Capture the cell that displays the provided text and extract its [X, Y] central coordinate. 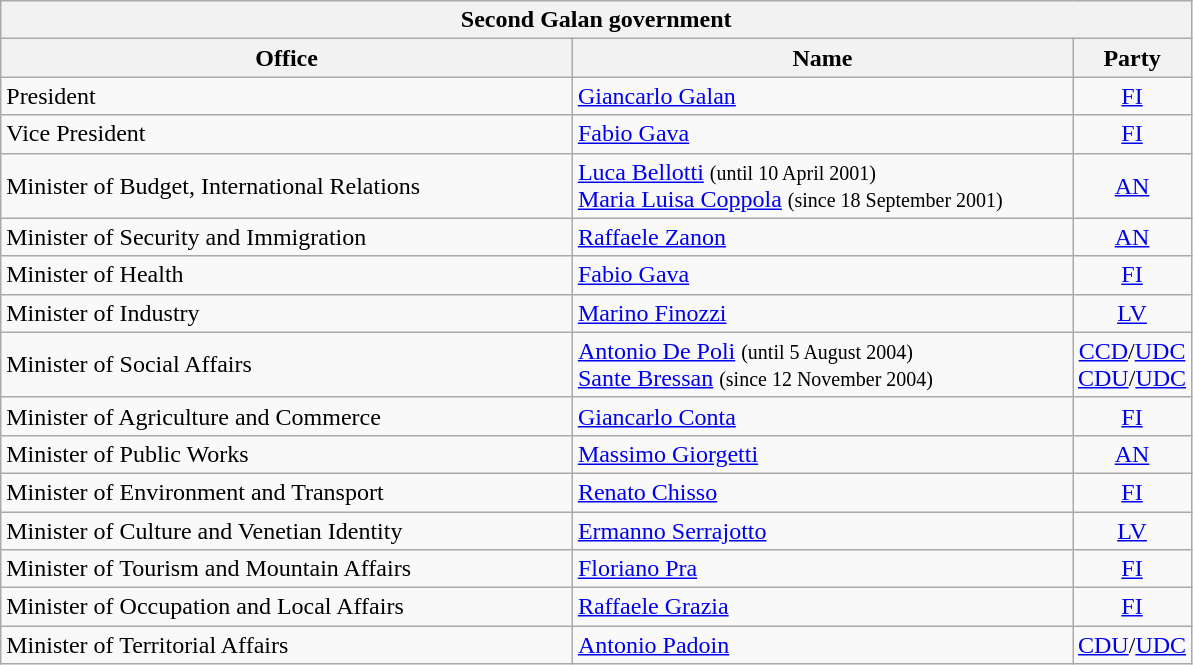
Minister of Agriculture and Commerce [287, 416]
Floriano Pra [822, 569]
Minister of Culture and Venetian Identity [287, 531]
Office [287, 58]
Antonio Padoin [822, 645]
Party [1132, 58]
Minister of Territorial Affairs [287, 645]
Raffaele Zanon [822, 237]
President [287, 96]
Minister of Public Works [287, 454]
Marino Finozzi [822, 313]
Massimo Giorgetti [822, 454]
Minister of Budget, International Relations [287, 186]
CDU/UDC [1132, 645]
Minister of Social Affairs [287, 364]
Raffaele Grazia [822, 607]
Luca Bellotti (until 10 April 2001)Maria Luisa Coppola (since 18 September 2001) [822, 186]
Second Galan government [596, 20]
Giancarlo Galan [822, 96]
Giancarlo Conta [822, 416]
Renato Chisso [822, 492]
Antonio De Poli (until 5 August 2004)Sante Bressan (since 12 November 2004) [822, 364]
Ermanno Serrajotto [822, 531]
Minister of Health [287, 275]
Minister of Industry [287, 313]
Name [822, 58]
Minister of Occupation and Local Affairs [287, 607]
Minister of Security and Immigration [287, 237]
Minister of Tourism and Mountain Affairs [287, 569]
CCD/UDCCDU/UDC [1132, 364]
Minister of Environment and Transport [287, 492]
Vice President [287, 134]
